Detect which cell encompasses the target text, then output its [x, y] center coordinate. 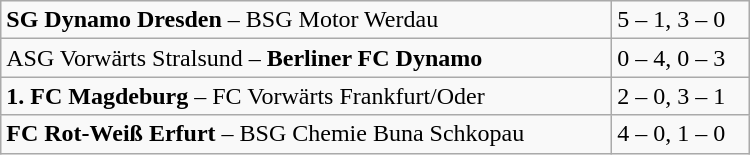
ASG Vorwärts Stralsund – Berliner FC Dynamo [306, 58]
FC Rot-Weiß Erfurt – BSG Chemie Buna Schkopau [306, 134]
0 – 4, 0 – 3 [681, 58]
2 – 0, 3 – 1 [681, 96]
5 – 1, 3 – 0 [681, 20]
SG Dynamo Dresden – BSG Motor Werdau [306, 20]
4 – 0, 1 – 0 [681, 134]
1. FC Magdeburg – FC Vorwärts Frankfurt/Oder [306, 96]
